Provide the [X, Y] coordinate of the cell's center where the given text is located.  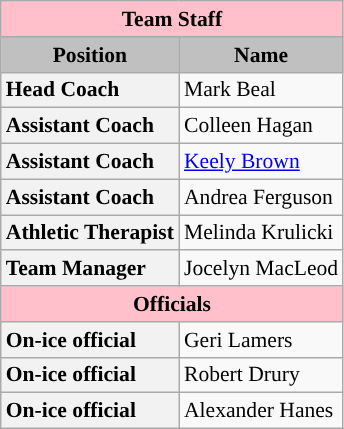
Alexander Hanes [261, 411]
Melinda Krulicki [261, 233]
Geri Lamers [261, 340]
Team Manager [90, 269]
Head Coach [90, 90]
Keely Brown [261, 162]
Robert Drury [261, 375]
Andrea Ferguson [261, 197]
Officials [172, 304]
Mark Beal [261, 90]
Team Staff [172, 19]
Position [90, 55]
Athletic Therapist [90, 233]
Name [261, 55]
Jocelyn MacLeod [261, 269]
Colleen Hagan [261, 126]
